Return [x, y] of the center of cell containing provided text 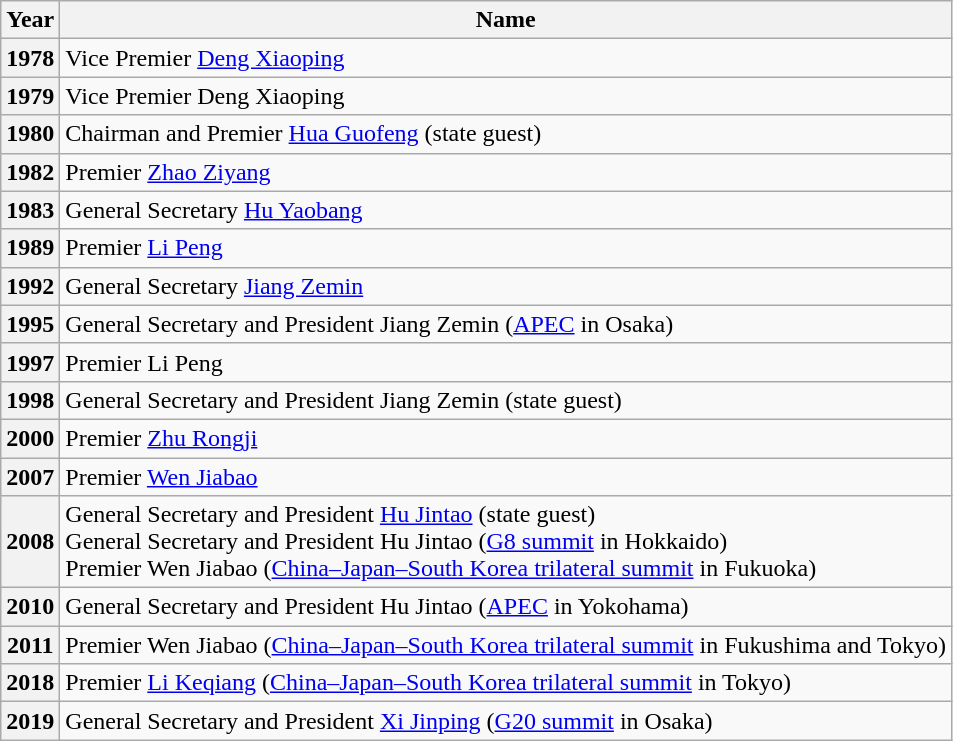
General Secretary and President Jiang Zemin (state guest) [506, 400]
1980 [30, 134]
General Secretary and President Hu Jintao (APEC in Yokohama) [506, 607]
1983 [30, 210]
2011 [30, 645]
1997 [30, 362]
1989 [30, 248]
2019 [30, 721]
Premier Li Keqiang (China–Japan–South Korea trilateral summit in Tokyo) [506, 683]
1982 [30, 172]
Premier Zhu Rongji [506, 438]
Premier Wen Jiabao [506, 477]
General Secretary and President Jiang Zemin (APEC in Osaka) [506, 324]
General Secretary Hu Yaobang [506, 210]
1998 [30, 400]
2008 [30, 542]
1979 [30, 96]
General Secretary Jiang Zemin [506, 286]
Year [30, 20]
Name [506, 20]
1978 [30, 58]
Premier Zhao Ziyang [506, 172]
1992 [30, 286]
2010 [30, 607]
2000 [30, 438]
Chairman and Premier Hua Guofeng (state guest) [506, 134]
Premier Wen Jiabao (China–Japan–South Korea trilateral summit in Fukushima and Tokyo) [506, 645]
2007 [30, 477]
1995 [30, 324]
General Secretary and President Xi Jinping (G20 summit in Osaka) [506, 721]
2018 [30, 683]
